Return (x, y) of the center of cell containing provided text 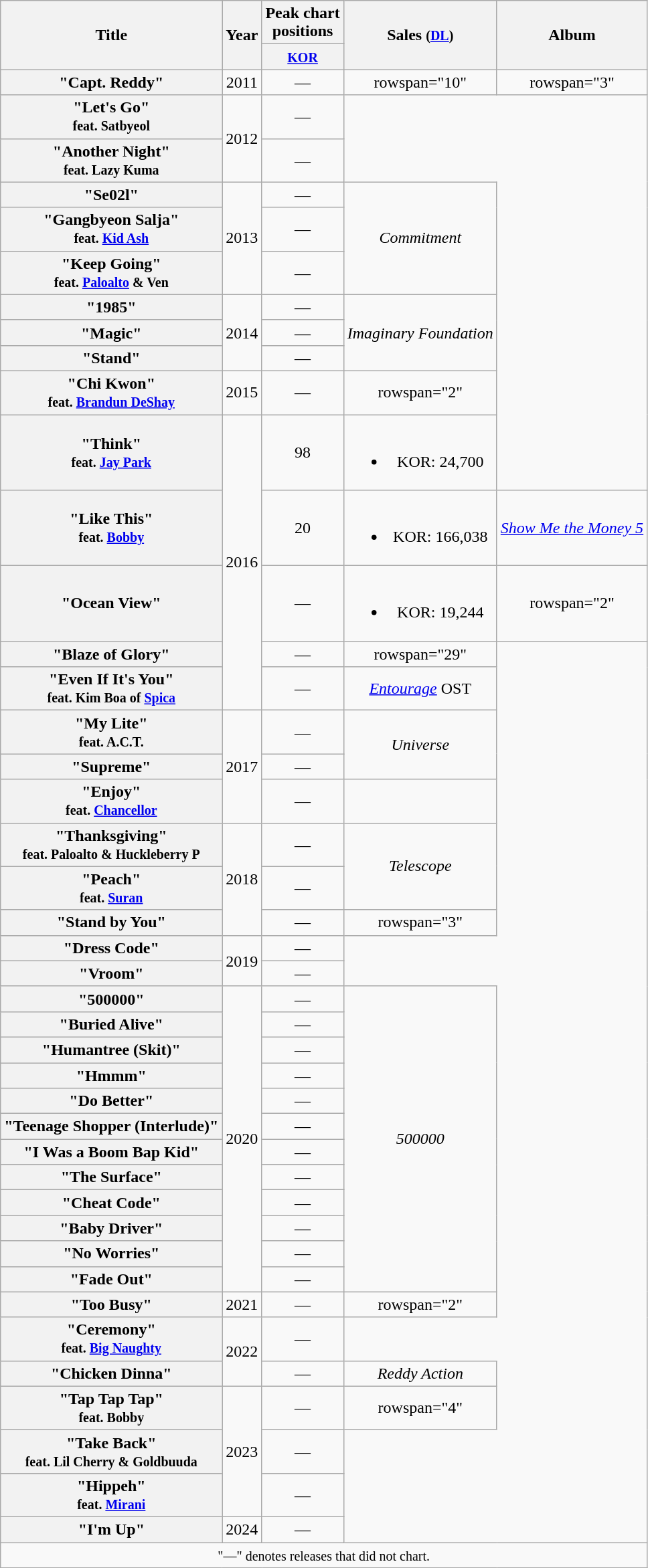
"No Worries" (111, 1254)
"Chicken Dinna" (111, 1373)
2019 (242, 961)
Album (572, 35)
2020 (242, 1139)
"Vroom" (111, 973)
KOR: 19,244 (420, 603)
"Do Better" (111, 1101)
"Fade Out" (111, 1279)
2022 (242, 1351)
"Capt. Reddy" (111, 82)
"500000" (111, 999)
"—" denotes releases that did not chart. (324, 1555)
Universe (420, 745)
KOR (303, 57)
2016 (242, 563)
"Peach"feat. Suran (111, 888)
Title (111, 35)
"Hippeh"feat. Mirani (111, 1494)
"Ocean View" (111, 603)
2017 (242, 767)
Reddy Action (420, 1373)
rowspan="10" (420, 82)
2015 (242, 392)
2013 (242, 238)
"Like This" feat. Bobby (111, 528)
"Let's Go" feat. Satbyeol (111, 116)
2023 (242, 1452)
Year (242, 35)
"Ceremony"feat. Big Naughty (111, 1339)
rowspan="29" (420, 654)
Show Me the Money 5 (572, 528)
"Humantree (Skit)" (111, 1050)
rowspan="4" (420, 1407)
"Another Night" feat. Lazy Kuma (111, 161)
"Chi Kwon" feat. Brandun DeShay (111, 392)
Entourage OST (420, 689)
"Buried Alive" (111, 1024)
"1985" (111, 307)
500000 (420, 1139)
2018 (242, 879)
"Baby Driver" (111, 1228)
"Se02l" (111, 195)
Commitment (420, 238)
"Dress Code" (111, 948)
2012 (242, 138)
2024 (242, 1529)
"Supreme" (111, 767)
"Enjoy" feat. Chancellor (111, 801)
"Tap Tap Tap"feat. Bobby (111, 1407)
"Stand" (111, 358)
"Gangbyeon Salja" feat. Kid Ash (111, 229)
"Keep Going" feat. Paloalto & Ven (111, 273)
"My Lite" feat. A.C.T. (111, 732)
"I'm Up" (111, 1529)
2021 (242, 1304)
Sales (DL) (420, 35)
"Hmmm" (111, 1075)
Peak chart positions (303, 23)
98 (303, 452)
"Thanksgiving" feat. Paloalto & Huckleberry P (111, 844)
2011 (242, 82)
"Blaze of Glory" (111, 654)
KOR: 24,700 (420, 452)
"Teenage Shopper (Interlude)" (111, 1126)
"Magic" (111, 332)
KOR: 166,038 (420, 528)
"Think" feat. Jay Park (111, 452)
"The Surface" (111, 1177)
2014 (242, 332)
"Even If It's You" feat. Kim Boa of Spica (111, 689)
"Take Back"feat. Lil Cherry & Goldbuuda (111, 1452)
20 (303, 528)
Telescope (420, 866)
"I Was a Boom Bap Kid" (111, 1152)
"Cheat Code" (111, 1203)
"Too Busy" (111, 1304)
Imaginary Foundation (420, 332)
"Stand by You" (111, 922)
